Return the [X, Y] coordinate for the center point of the cell that contains the specified text.  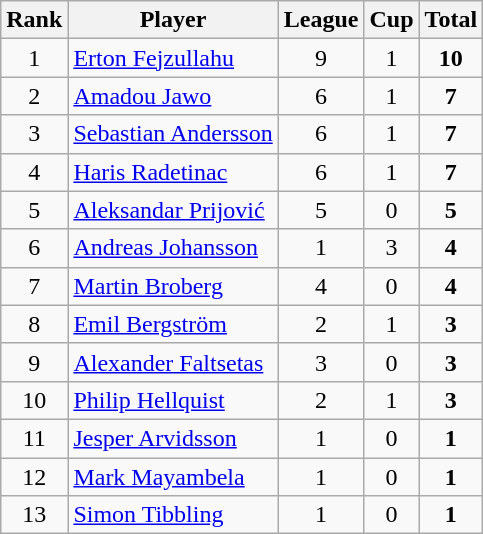
Alexander Faltsetas [173, 362]
Andreas Johansson [173, 248]
Jesper Arvidsson [173, 438]
12 [34, 477]
Simon Tibbling [173, 515]
Total [451, 20]
Cup [392, 20]
Erton Fejzullahu [173, 58]
11 [34, 438]
League [321, 20]
Martin Broberg [173, 286]
8 [34, 324]
13 [34, 515]
Amadou Jawo [173, 96]
Rank [34, 20]
Philip Hellquist [173, 400]
Sebastian Andersson [173, 134]
Player [173, 20]
Haris Radetinac [173, 172]
Mark Mayambela [173, 477]
Aleksandar Prijović [173, 210]
Emil Bergström [173, 324]
